Pinpoint the cell where the given text exists, returning its [X, Y] midpoint coordinate. 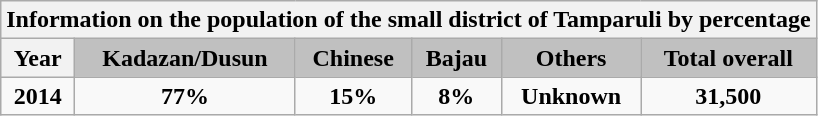
Unknown [572, 96]
31,500 [728, 96]
Others [572, 58]
Bajau [456, 58]
Kadazan/Dusun [186, 58]
Information on the population of the small district of Tamparuli by percentage [408, 20]
2014 [38, 96]
Chinese [353, 58]
15% [353, 96]
8% [456, 96]
77% [186, 96]
Total overall [728, 58]
Year [38, 58]
